Scan for the cell matching the given text and deliver its [X, Y] coordinate at center. 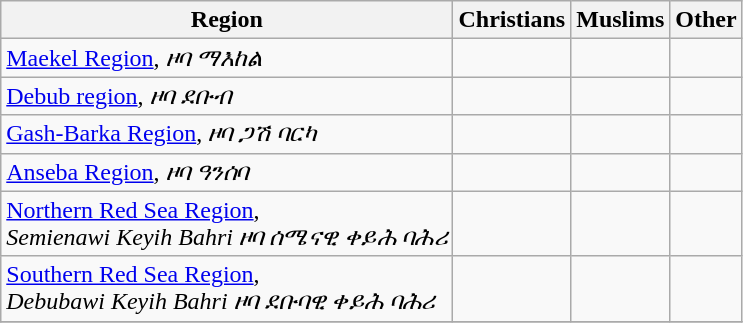
Region [227, 20]
Other [706, 20]
Muslims [620, 20]
Christians [512, 20]
Southern Red Sea Region,Debubawi Keyih Bahri ዞባ ደቡባዊ ቀይሕ ባሕሪ [227, 288]
Anseba Region, ዞባ ዓንሰባ [227, 172]
Debub region, ዞባ ደቡብ [227, 96]
Maekel Region, ዞባ ማእከል [227, 58]
Northern Red Sea Region,Semienawi Keyih Bahri ዞባ ሰሜናዊ ቀይሕ ባሕሪ [227, 224]
Gash-Barka Region, ዞባ ጋሽ ባርካ [227, 134]
